Detect which cell encompasses the target text, then output its [x, y] center coordinate. 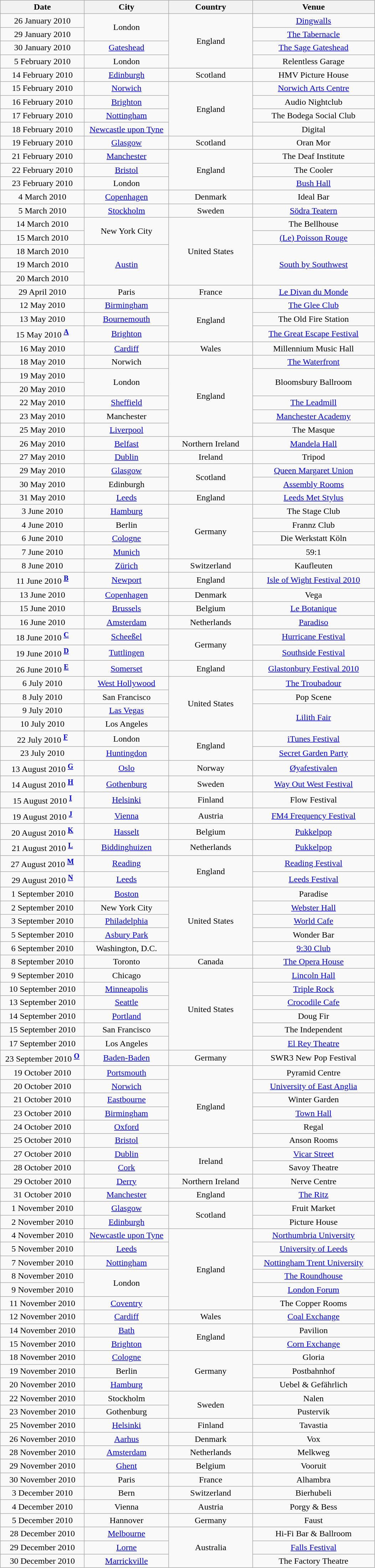
Southside Festival [314, 653]
Wonder Bar [314, 935]
Bath [127, 1330]
20 May 2010 [42, 389]
Frannz Club [314, 525]
5 March 2010 [42, 211]
University of Leeds [314, 1249]
Liverpool [127, 430]
5 February 2010 [42, 61]
Die Werkstatt Köln [314, 538]
The Stage Club [314, 511]
The Deaf Institute [314, 156]
West Hollywood [127, 683]
Gloria [314, 1357]
Webster Hall [314, 908]
22 May 2010 [42, 403]
Øyafestivalen [314, 768]
Biddinghuizen [127, 847]
Paradiso [314, 622]
Savoy Theatre [314, 1167]
15 February 2010 [42, 88]
14 November 2010 [42, 1330]
Norway [211, 768]
The Old Fire Station [314, 319]
Hi-Fi Bar & Ballroom [314, 1534]
Nottingham Trent University [314, 1263]
Oslo [127, 768]
13 May 2010 [42, 319]
15 March 2010 [42, 238]
19 November 2010 [42, 1371]
22 February 2010 [42, 170]
Uebel & Gefährlich [314, 1384]
Regal [314, 1127]
28 November 2010 [42, 1453]
18 February 2010 [42, 129]
The Masque [314, 430]
Boston [127, 894]
Austin [127, 265]
Chicago [127, 975]
Reading Festival [314, 863]
World Cafe [314, 921]
Coventry [127, 1303]
Eastbourne [127, 1100]
City [127, 7]
15 August 2010 I [42, 800]
22 July 2010 F [42, 739]
7 November 2010 [42, 1263]
Bush Hall [314, 184]
59:1 [314, 552]
5 November 2010 [42, 1249]
Leeds Festival [314, 880]
Coal Exchange [314, 1317]
31 May 2010 [42, 497]
Huntingdon [127, 753]
23 May 2010 [42, 416]
London Forum [314, 1290]
Belfast [127, 443]
25 November 2010 [42, 1425]
23 September 2010 O [42, 1058]
Bierhubeli [314, 1493]
(Le) Poisson Rouge [314, 238]
Le Botanique [314, 608]
Seattle [127, 1002]
The Tabernacle [314, 34]
Falls Festival [314, 1547]
12 November 2010 [42, 1317]
25 May 2010 [42, 430]
29 November 2010 [42, 1466]
14 August 2010 H [42, 784]
19 August 2010 J [42, 816]
9 July 2010 [42, 710]
The Factory Theatre [314, 1561]
26 June 2010 E [42, 669]
21 February 2010 [42, 156]
Newport [127, 580]
The Ritz [314, 1195]
10 September 2010 [42, 989]
Lincoln Hall [314, 975]
26 November 2010 [42, 1439]
Portsmouth [127, 1073]
29 April 2010 [42, 292]
16 June 2010 [42, 622]
2 November 2010 [42, 1222]
The Glee Club [314, 305]
21 October 2010 [42, 1100]
15 June 2010 [42, 608]
Bern [127, 1493]
6 September 2010 [42, 948]
Pyramid Centre [314, 1073]
26 May 2010 [42, 443]
Winter Garden [314, 1100]
iTunes Festival [314, 739]
20 November 2010 [42, 1384]
Bloomsbury Ballroom [314, 382]
Anson Rooms [314, 1140]
1 September 2010 [42, 894]
Scheeßel [127, 637]
20 March 2010 [42, 278]
Flow Festival [314, 800]
23 July 2010 [42, 753]
8 November 2010 [42, 1276]
26 January 2010 [42, 21]
Nerve Centre [314, 1181]
27 August 2010 M [42, 863]
23 November 2010 [42, 1412]
28 December 2010 [42, 1534]
13 June 2010 [42, 595]
Tripod [314, 457]
29 August 2010 N [42, 880]
Bournemouth [127, 319]
19 March 2010 [42, 265]
29 May 2010 [42, 470]
Pavilion [314, 1330]
Vooruit [314, 1466]
20 August 2010 K [42, 832]
19 October 2010 [42, 1073]
9 November 2010 [42, 1290]
Hurricane Festival [314, 637]
19 May 2010 [42, 376]
30 January 2010 [42, 48]
5 December 2010 [42, 1520]
11 November 2010 [42, 1303]
31 October 2010 [42, 1195]
Assembly Rooms [314, 484]
Norwich Arts Centre [314, 88]
Crocodile Cafe [314, 1002]
8 September 2010 [42, 962]
18 November 2010 [42, 1357]
4 March 2010 [42, 197]
18 March 2010 [42, 251]
Corn Exchange [314, 1344]
Ghent [127, 1466]
El Rey Theatre [314, 1043]
Pustervik [314, 1412]
Town Hall [314, 1113]
9 September 2010 [42, 975]
11 June 2010 B [42, 580]
Tavastia [314, 1425]
7 June 2010 [42, 552]
Alhambra [314, 1480]
Secret Garden Party [314, 753]
Derry [127, 1181]
28 October 2010 [42, 1167]
Manchester Academy [314, 416]
Postbahnhof [314, 1371]
Reading [127, 863]
13 August 2010 G [42, 768]
29 October 2010 [42, 1181]
Somerset [127, 669]
The Troubadour [314, 683]
18 May 2010 [42, 362]
Asbury Park [127, 935]
Vicar Street [314, 1154]
23 February 2010 [42, 184]
Relentless Garage [314, 61]
30 December 2010 [42, 1561]
Las Vegas [127, 710]
21 August 2010 L [42, 847]
Digital [314, 129]
14 February 2010 [42, 75]
Country [211, 7]
Philadelphia [127, 921]
Ideal Bar [314, 197]
Vox [314, 1439]
Minneapolis [127, 989]
13 September 2010 [42, 1002]
Queen Margaret Union [314, 470]
Brussels [127, 608]
Melbourne [127, 1534]
Kaufleuten [314, 566]
18 June 2010 C [42, 637]
Pop Scene [314, 697]
Picture House [314, 1222]
Portland [127, 1016]
Washington, D.C. [127, 948]
The Bodega Social Club [314, 115]
SWR3 New Pop Festival [314, 1058]
25 October 2010 [42, 1140]
Fruit Market [314, 1208]
15 November 2010 [42, 1344]
Mandela Hall [314, 443]
4 November 2010 [42, 1236]
University of East Anglia [314, 1086]
Toronto [127, 962]
South by Southwest [314, 265]
Le Divan du Monde [314, 292]
17 February 2010 [42, 115]
10 July 2010 [42, 724]
8 July 2010 [42, 697]
Doug Fir [314, 1016]
Hasselt [127, 832]
The Cooler [314, 170]
9:30 Club [314, 948]
27 May 2010 [42, 457]
Sheffield [127, 403]
3 September 2010 [42, 921]
Cork [127, 1167]
Australia [211, 1547]
Way Out West Festival [314, 784]
Dingwalls [314, 21]
Faust [314, 1520]
Leeds Met Stylus [314, 497]
The Waterfront [314, 362]
4 December 2010 [42, 1507]
Date [42, 7]
Canada [211, 962]
FM4 Frequency Festival [314, 816]
14 September 2010 [42, 1016]
3 December 2010 [42, 1493]
Södra Teatern [314, 211]
Nalen [314, 1398]
19 June 2010 D [42, 653]
Oxford [127, 1127]
Venue [314, 7]
19 February 2010 [42, 143]
Lorne [127, 1547]
Gateshead [127, 48]
Marrickville [127, 1561]
17 September 2010 [42, 1043]
The Bellhouse [314, 224]
Millennium Music Hall [314, 349]
The Copper Rooms [314, 1303]
6 July 2010 [42, 683]
The Opera House [314, 962]
Glastonbury Festival 2010 [314, 669]
4 June 2010 [42, 525]
5 September 2010 [42, 935]
Vega [314, 595]
22 November 2010 [42, 1398]
The Roundhouse [314, 1276]
The Great Escape Festival [314, 334]
Munich [127, 552]
23 October 2010 [42, 1113]
29 January 2010 [42, 34]
30 November 2010 [42, 1480]
8 June 2010 [42, 566]
Triple Rock [314, 989]
3 June 2010 [42, 511]
20 October 2010 [42, 1086]
Audio Nightclub [314, 102]
30 May 2010 [42, 484]
16 May 2010 [42, 349]
The Leadmill [314, 403]
Lilith Fair [314, 717]
Zürich [127, 566]
14 March 2010 [42, 224]
1 November 2010 [42, 1208]
HMV Picture House [314, 75]
15 September 2010 [42, 1030]
27 October 2010 [42, 1154]
29 December 2010 [42, 1547]
24 October 2010 [42, 1127]
The Independent [314, 1030]
Isle of Wight Festival 2010 [314, 580]
16 February 2010 [42, 102]
Oran Mor [314, 143]
Paradise [314, 894]
Porgy & Bess [314, 1507]
Hannover [127, 1520]
6 June 2010 [42, 538]
12 May 2010 [42, 305]
Tuttlingen [127, 653]
2 September 2010 [42, 908]
Baden-Baden [127, 1058]
Melkweg [314, 1453]
15 May 2010 A [42, 334]
The Sage Gateshead [314, 48]
Northumbria University [314, 1236]
Aarhus [127, 1439]
